Provide the [X, Y] coordinate of the cell's center where the given text is located.  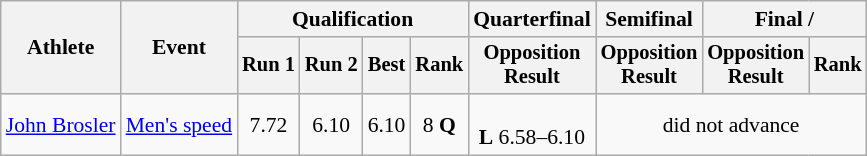
Athlete [61, 48]
Qualification [352, 19]
8 Q [439, 124]
7.72 [268, 124]
Semifinal [650, 19]
Run 1 [268, 66]
Best [387, 66]
Men's speed [180, 124]
Quarterfinal [532, 19]
John Brosler [61, 124]
L 6.58–6.10 [532, 124]
did not advance [732, 124]
Final / [784, 19]
Run 2 [332, 66]
Event [180, 48]
